Output the (x, y) coordinate of the center of the cell containing the given text.  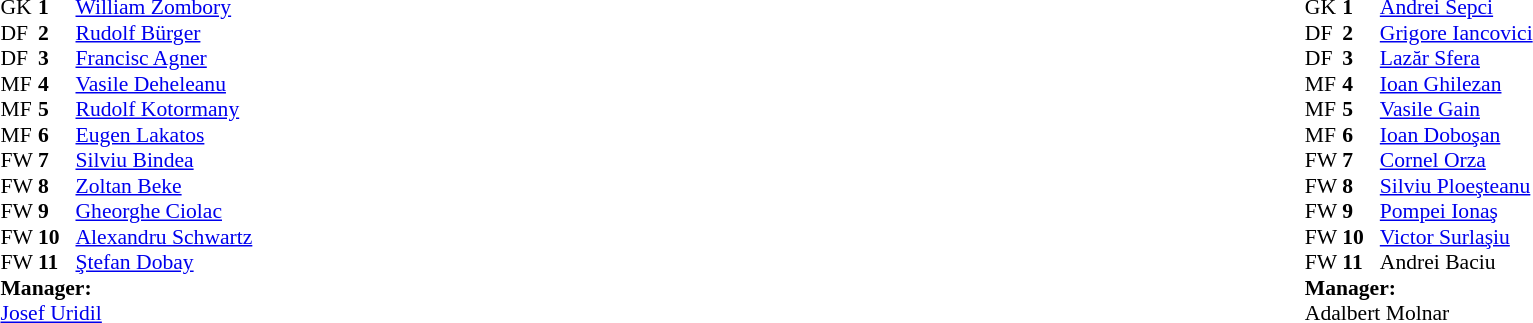
Silviu Bindea (164, 161)
Andrei Baciu (1456, 263)
Ştefan Dobay (164, 263)
Rudolf Bürger (164, 33)
Cornel Orza (1456, 161)
Lazăr Sfera (1456, 59)
Silviu Ploeşteanu (1456, 186)
Alexandru Schwartz (164, 237)
Ioan Ghilezan (1456, 84)
Eugen Lakatos (164, 135)
Victor Surlaşiu (1456, 237)
Grigore Iancovici (1456, 33)
Vasile Gain (1456, 109)
Pompei Ionaş (1456, 211)
Gheorghe Ciolac (164, 211)
Vasile Deheleanu (164, 84)
Ioan Doboşan (1456, 135)
Rudolf Kotormany (164, 109)
Zoltan Beke (164, 186)
Francisc Agner (164, 59)
